Identify which cell holds the provided text, then report its [x, y] central coordinate. 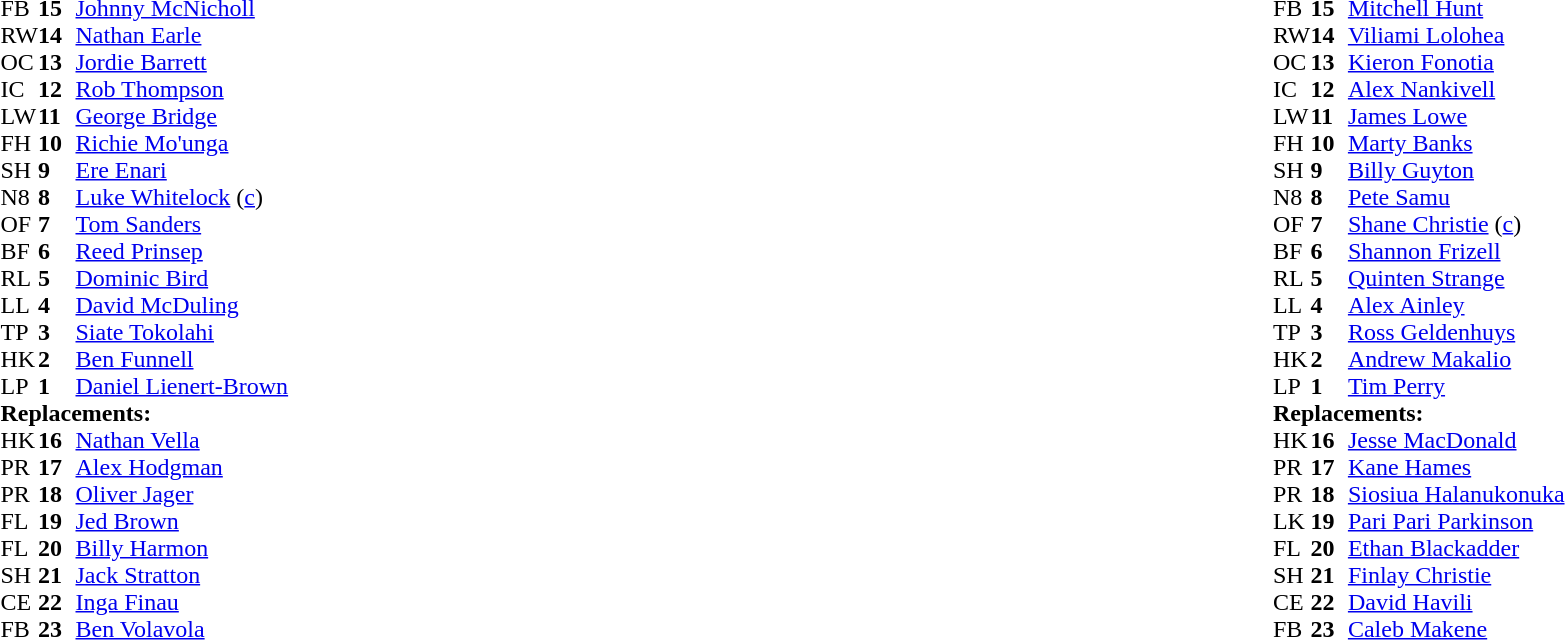
Jed Brown [182, 522]
Shannon Frizell [1456, 252]
Ere Enari [182, 170]
Luke Whitelock (c) [182, 198]
Ross Geldenhuys [1456, 332]
Siate Tokolahi [182, 332]
Viliami Lolohea [1456, 36]
David Havili [1456, 602]
Billy Guyton [1456, 170]
Ethan Blackadder [1456, 548]
Daniel Lienert-Brown [182, 386]
Jesse MacDonald [1456, 440]
Tom Sanders [182, 224]
Shane Christie (c) [1456, 224]
Oliver Jager [182, 494]
George Bridge [182, 116]
Kane Hames [1456, 468]
Billy Harmon [182, 548]
Reed Prinsep [182, 252]
Kieron Fonotia [1456, 62]
Dominic Bird [182, 278]
Rob Thompson [182, 90]
Alex Nankivell [1456, 90]
Richie Mo'unga [182, 144]
Finlay Christie [1456, 576]
Alex Hodgman [182, 468]
Andrew Makalio [1456, 360]
LK [1292, 522]
Alex Ainley [1456, 306]
Quinten Strange [1456, 278]
Tim Perry [1456, 386]
James Lowe [1456, 116]
Jordie Barrett [182, 62]
Jack Stratton [182, 576]
Siosiua Halanukonuka [1456, 494]
Pari Pari Parkinson [1456, 522]
Marty Banks [1456, 144]
Pete Samu [1456, 198]
Nathan Earle [182, 36]
Nathan Vella [182, 440]
David McDuling [182, 306]
Inga Finau [182, 602]
Ben Funnell [182, 360]
